Scan for the cell matching the given text and deliver its (x, y) coordinate at center. 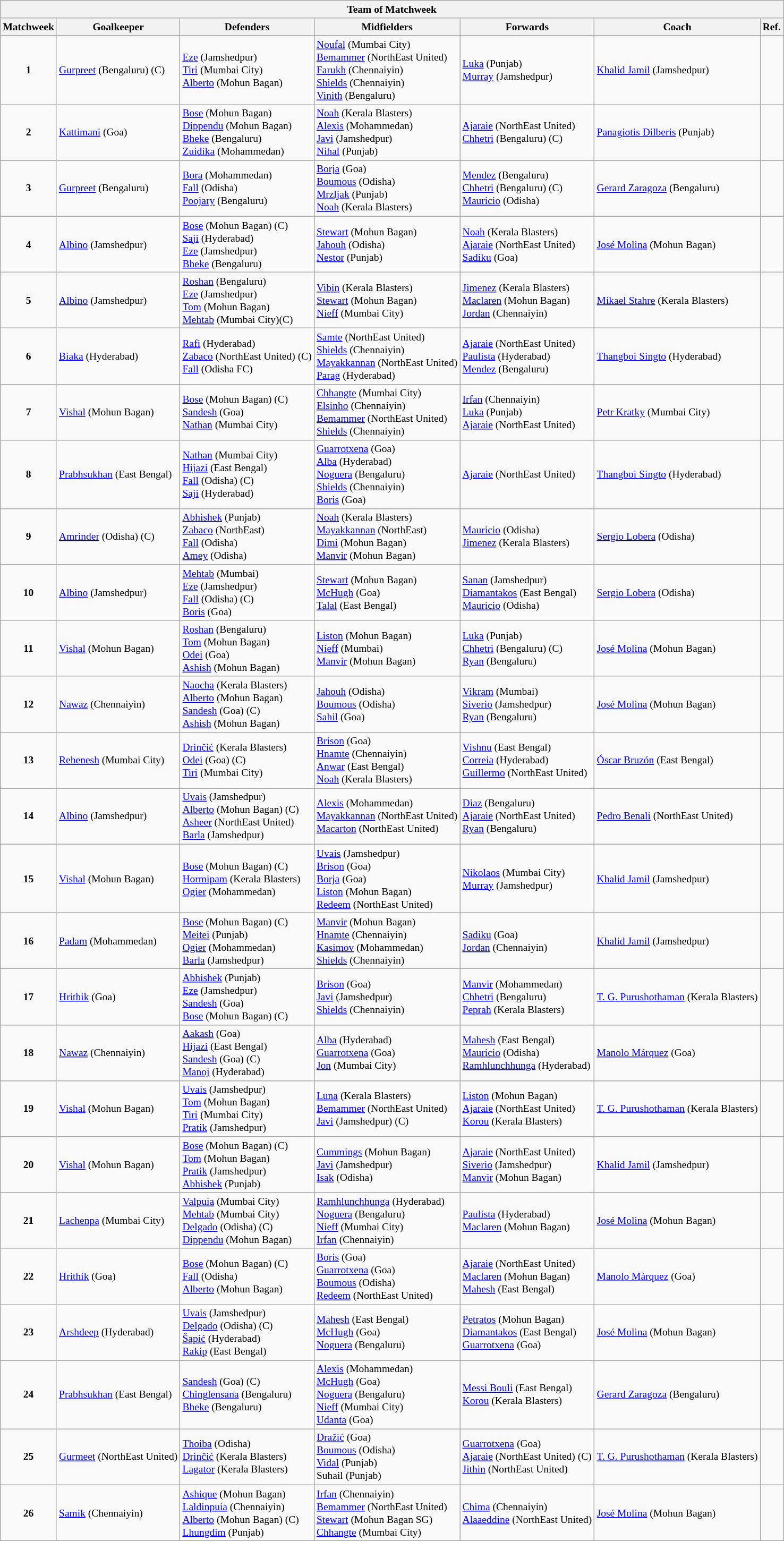
Drinčić (Kerala Blasters) Odei (Goa) (C) Tiri (Mumbai City) (247, 761)
Óscar Bruzón (East Bengal) (677, 761)
Liston (Mohun Bagan) Ajaraie (NorthEast United) Korou (Kerala Blasters) (527, 1108)
Alba (Hyderabad) Guarrotxena (Goa) Jon (Mumbai City) (387, 1053)
Nathan (Mumbai City) Hijazi (East Bengal) Fall (Odisha) (C) Saji (Hyderabad) (247, 474)
Valpuia (Mumbai City) Mehtab (Mumbai City) Delgado (Odisha) (C) Dippendu (Mohun Bagan) (247, 1221)
11 (29, 648)
Bose (Mohun Bagan) (C) Fall (Odisha) Alberto (Mohun Bagan) (247, 1276)
13 (29, 761)
23 (29, 1332)
Liston (Mohun Bagan) Nieff (Mumbai) Manvir (Mohun Bagan) (387, 648)
Ramhlunchhunga (Hyderabad) Noguera (Bengaluru) Nieff (Mumbai City) Irfan (Chennaiyin) (387, 1221)
Abhishek (Punjab) Eze (Jamshedpur) Sandesh (Goa) Bose (Mohun Bagan) (C) (247, 997)
Bose (Mohun Bagan) Dippendu (Mohun Bagan) Bheke (Bengaluru) Zuidika (Mohammedan) (247, 133)
Brison (Goa) Hnamte (Chennaiyin) Anwar (East Bengal) Noah (Kerala Blasters) (387, 761)
Nikolaos (Mumbai City) Murray (Jamshedpur) (527, 879)
Jimenez (Kerala Blasters) Maclaren (Mohun Bagan) Jordan (Chennaiyin) (527, 300)
Matchweek (29, 27)
15 (29, 879)
3 (29, 188)
Diaz (Bengaluru) Ajaraie (NorthEast United) Ryan (Bengaluru) (527, 816)
Samik (Chennaiyin) (118, 1513)
Panagiotis Dilberis (Punjab) (677, 133)
Ajaraie (NorthEast United) Paulista (Hyderabad) Mendez (Bengaluru) (527, 356)
Stewart (Mohun Bagan) McHugh (Goa) Talal (East Bengal) (387, 593)
Noah (Kerala Blasters) Mayakkannan (NorthEast) Dimi (Mohun Bagan) Manvir (Mohun Bagan) (387, 537)
Alexis (Mohammedan) McHugh (Goa) Noguera (Bengaluru) Nieff (Mumbai City) Udanta (Goa) (387, 1395)
Mikael Stahre (Kerala Blasters) (677, 300)
Gurpreet (Bengaluru) (118, 188)
Coach (677, 27)
Mahesh (East Bengal) McHugh (Goa) Noguera (Bengaluru) (387, 1332)
Sandesh (Goa) (C) Chinglensana (Bengaluru) Bheke (Bengaluru) (247, 1395)
4 (29, 244)
Gurmeet (NorthEast United) (118, 1457)
19 (29, 1108)
12 (29, 704)
Roshan (Bengaluru) Tom (Mohun Bagan) Odei (Goa) Ashish (Mohun Bagan) (247, 648)
Luka (Punjab) Chhetri (Bengaluru) (C) Ryan (Bengaluru) (527, 648)
1 (29, 70)
9 (29, 537)
21 (29, 1221)
Bora (Mohammedan) Fall (Odisha) Poojary (Bengaluru) (247, 188)
Roshan (Bengaluru) Eze (Jamshedpur) Tom (Mohun Bagan) Mehtab (Mumbai City)(C) (247, 300)
Bose (Mohun Bagan) (C) Hormipam (Kerala Blasters) Ogier (Mohammedan) (247, 879)
Vishnu (East Bengal) Correia (Hyderabad) Guillermo (NorthEast United) (527, 761)
8 (29, 474)
Bose (Mohun Bagan) (C) Sandesh (Goa) Nathan (Mumbai City) (247, 412)
Brison (Goa) Javi (Jamshedpur) Shields (Chennaiyin) (387, 997)
6 (29, 356)
18 (29, 1053)
Manvir (Mohun Bagan) Hnamte (Chennaiyin) Kasimov (Mohammedan) Shields (Chennaiyin) (387, 941)
Ajaraie (NorthEast United) Maclaren (Mohun Bagan) Mahesh (East Bengal) (527, 1276)
Uvais (Jamshedpur) Brison (Goa) Borja (Goa) Liston (Mohun Bagan) Redeem (NorthEast United) (387, 879)
Ashique (Mohun Bagan) Laldinpuia (Chennaiyin) Alberto (Mohun Bagan) (C) Lhungdim (Punjab) (247, 1513)
Amrinder (Odisha) (C) (118, 537)
Mehtab (Mumbai) Eze (Jamshedpur) Fall (Odisha) (C) Boris (Goa) (247, 593)
Pedro Benali (NorthEast United) (677, 816)
Midfielders (387, 27)
Uvais (Jamshedpur) Delgado (Odisha) (C) Šapić (Hyderabad) Rakip (East Bengal) (247, 1332)
Guarrotxena (Goa) Alba (Hyderabad) Noguera (Bengaluru) Shields (Chennaiyin) Boris (Goa) (387, 474)
Borja (Goa) Boumous (Odisha) Mrzljak (Punjab) Noah (Kerala Blasters) (387, 188)
Arshdeep (Hyderabad) (118, 1332)
Abhishek (Punjab) Zabaco (NorthEast) Fall (Odisha) Amey (Odisha) (247, 537)
Biaka (Hyderabad) (118, 356)
Bose (Mohun Bagan) (C) Meitei (Punjab) Ogier (Mohammedan) Barla (Jamshedpur) (247, 941)
Kattimani (Goa) (118, 133)
Team of Matchweek (392, 10)
Padam (Mohammedan) (118, 941)
17 (29, 997)
Defenders (247, 27)
Eze (Jamshedpur) Tiri (Mumbai City) Alberto (Mohun Bagan) (247, 70)
Samte (NorthEast United) Shields (Chennaiyin) Mayakkannan (NorthEast United) Parag (Hyderabad) (387, 356)
16 (29, 941)
Luka (Punjab) Murray (Jamshedpur) (527, 70)
Rehenesh (Mumbai City) (118, 761)
5 (29, 300)
Dražić (Goa) Boumous (Odisha) Vidal (Punjab) Suhail (Punjab) (387, 1457)
Ajaraie (NorthEast United) Chhetri (Bengaluru) (C) (527, 133)
Sadiku (Goa) Jordan (Chennaiyin) (527, 941)
Luna (Kerala Blasters) Bemammer (NorthEast United) Javi (Jamshedpur) (C) (387, 1108)
Paulista (Hyderabad) Maclaren (Mohun Bagan) (527, 1221)
Cummings (Mohun Bagan) Javi (Jamshedpur) Isak (Odisha) (387, 1164)
Ref. (771, 27)
Irfan (Chennaiyin) Bemammer (NorthEast United) Stewart (Mohun Bagan SG) Chhangte (Mumbai City) (387, 1513)
24 (29, 1395)
26 (29, 1513)
7 (29, 412)
Lachenpa (Mumbai City) (118, 1221)
Uvais (Jamshedpur) Alberto (Mohun Bagan) (C) Asheer (NorthEast United) Barla (Jamshedpur) (247, 816)
Noufal (Mumbai City) Bemammer (NorthEast United) Farukh (Chennaiyin) Shields (Chennaiyin) Vinith (Bengaluru) (387, 70)
Sanan (Jamshedpur) Diamantakos (East Bengal) Mauricio (Odisha) (527, 593)
Boris (Goa) Guarrotxena (Goa) Boumous (Odisha) Redeem (NorthEast United) (387, 1276)
Ajaraie (NorthEast United) Siverio (Jamshedpur) Manvir (Mohun Bagan) (527, 1164)
Guarrotxena (Goa) Ajaraie (NorthEast United) (C) Jithin (NorthEast United) (527, 1457)
Goalkeeper (118, 27)
Alexis (Mohammedan) Mayakkannan (NorthEast United) Macarton (NorthEast United) (387, 816)
Messi Bouli (East Bengal) Korou (Kerala Blasters) (527, 1395)
Bose (Mohun Bagan) (C) Saji (Hyderabad) Eze (Jamshedpur) Bheke (Bengaluru) (247, 244)
Chhangte (Mumbai City) Elsinho (Chennaiyin) Bemammer (NorthEast United) Shields (Chennaiyin) (387, 412)
Noah (Kerala Blasters) Alexis (Mohammedan) Javi (Jamshedpur) Nihal (Punjab) (387, 133)
Mauricio (Odisha) Jimenez (Kerala Blasters) (527, 537)
Jahouh (Odisha) Boumous (Odisha) Sahil (Goa) (387, 704)
Noah (Kerala Blasters) Ajaraie (NorthEast United) Sadiku (Goa) (527, 244)
Vikram (Mumbai) Siverio (Jamshedpur) Ryan (Bengaluru) (527, 704)
Naocha (Kerala Blasters) Alberto (Mohun Bagan) Sandesh (Goa) (C) Ashish (Mohun Bagan) (247, 704)
Ajaraie (NorthEast United) (527, 474)
Forwards (527, 27)
Petratos (Mohun Bagan) Diamantakos (East Bengal) Guarrotxena (Goa) (527, 1332)
25 (29, 1457)
22 (29, 1276)
Petr Kratky (Mumbai City) (677, 412)
Vibin (Kerala Blasters) Stewart (Mohun Bagan) Nieff (Mumbai City) (387, 300)
14 (29, 816)
Mahesh (East Bengal) Mauricio (Odisha) Ramhlunchhunga (Hyderabad) (527, 1053)
10 (29, 593)
Uvais (Jamshedpur) Tom (Mohun Bagan) Tiri (Mumbai City) Pratik (Jamshedpur) (247, 1108)
Chima (Chennaiyin) Alaaeddine (NorthEast United) (527, 1513)
Gurpreet (Bengaluru) (C) (118, 70)
Manvir (Mohammedan) Chhetri (Bengaluru) Peprah (Kerala Blasters) (527, 997)
Stewart (Mohun Bagan) Jahouh (Odisha) Nestor (Punjab) (387, 244)
Irfan (Chennaiyin) Luka (Punjab) Ajaraie (NorthEast United) (527, 412)
Bose (Mohun Bagan) (C) Tom (Mohun Bagan) Pratik (Jamshedpur) Abhishek (Punjab) (247, 1164)
Aakash (Goa) Hijazi (East Bengal) Sandesh (Goa) (C) Manoj (Hyderabad) (247, 1053)
Mendez (Bengaluru) Chhetri (Bengaluru) (C) Mauricio (Odisha) (527, 188)
Rafi (Hyderabad) Zabaco (NorthEast United) (C) Fall (Odisha FC) (247, 356)
2 (29, 133)
Thoiba (Odisha) Drinčić (Kerala Blasters) Lagator (Kerala Blasters) (247, 1457)
20 (29, 1164)
